Capture the cell that displays the provided text and extract its (X, Y) central coordinate. 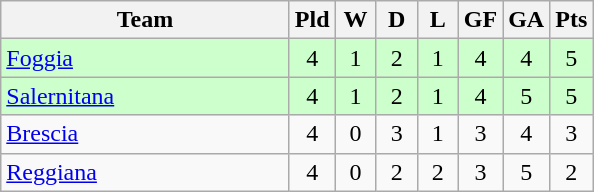
Pld (312, 20)
Reggiana (146, 172)
Brescia (146, 134)
Foggia (146, 58)
Team (146, 20)
GF (480, 20)
Salernitana (146, 96)
L (438, 20)
W (356, 20)
GA (526, 20)
Pts (572, 20)
D (396, 20)
